Pinpoint the cell where the given text exists, returning its [x, y] midpoint coordinate. 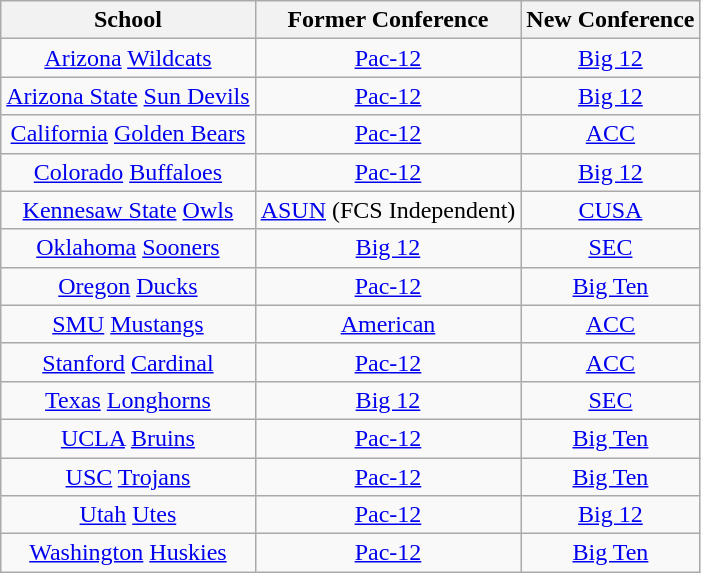
California Golden Bears [128, 134]
Former Conference [388, 20]
Arizona Wildcats [128, 58]
School [128, 20]
SMU Mustangs [128, 324]
Oklahoma Sooners [128, 248]
Texas Longhorns [128, 400]
Arizona State Sun Devils [128, 96]
Colorado Buffaloes [128, 172]
CUSA [610, 210]
USC Trojans [128, 477]
ASUN (FCS Independent) [388, 210]
Kennesaw State Owls [128, 210]
New Conference [610, 20]
Stanford Cardinal [128, 362]
Utah Utes [128, 515]
UCLA Bruins [128, 438]
Washington Huskies [128, 553]
Oregon Ducks [128, 286]
American [388, 324]
